Output the (X, Y) coordinate of the center of the cell containing the given text.  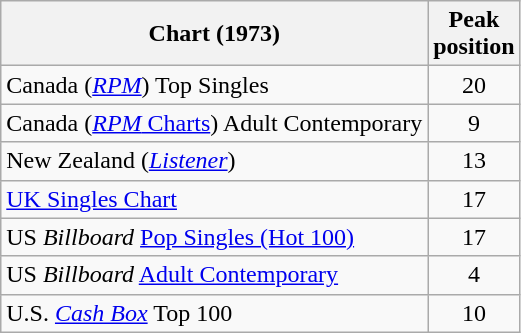
10 (474, 313)
Canada (RPM) Top Singles (214, 85)
US Billboard Pop Singles (Hot 100) (214, 237)
UK Singles Chart (214, 199)
20 (474, 85)
New Zealand (Listener) (214, 161)
US Billboard Adult Contemporary (214, 275)
Peakposition (474, 34)
Canada (RPM Charts) Adult Contemporary (214, 123)
Chart (1973) (214, 34)
9 (474, 123)
13 (474, 161)
4 (474, 275)
U.S. Cash Box Top 100 (214, 313)
